Provide the (x, y) coordinate of the cell's center where the given text is located.  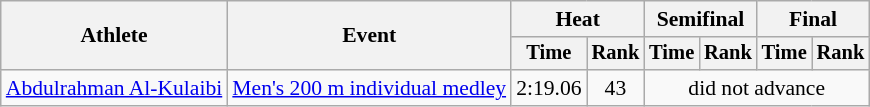
Heat (578, 19)
Final (813, 19)
Men's 200 m individual medley (369, 88)
2:19.06 (548, 88)
Semifinal (700, 19)
Athlete (114, 36)
43 (616, 88)
Abdulrahman Al-Kulaibi (114, 88)
Event (369, 36)
did not advance (756, 88)
